Locate the cell with the specified text and output its (X, Y) center coordinate. 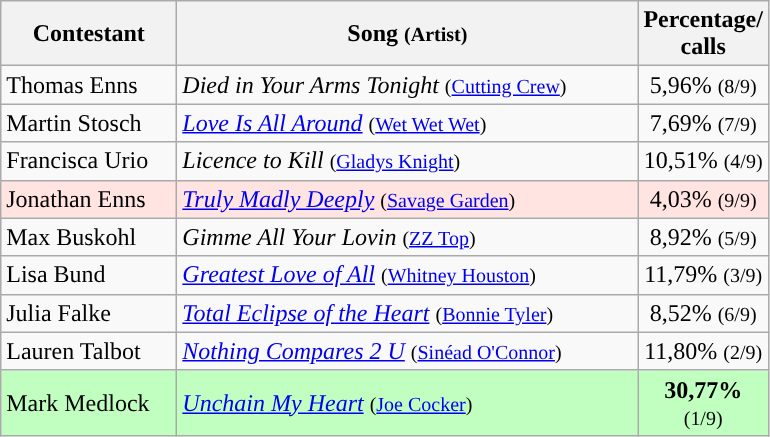
Martin Stosch (89, 123)
Unchain My Heart (Joe Cocker) (408, 402)
Licence to Kill (Gladys Knight) (408, 161)
Truly Madly Deeply (Savage Garden) (408, 199)
Julia Falke (89, 313)
Gimme All Your Lovin (ZZ Top) (408, 237)
7,69% (7/9) (704, 123)
8,52% (6/9) (704, 313)
4,03% (9/9) (704, 199)
Mark Medlock (89, 402)
Max Buskohl (89, 237)
5,96% (8/9) (704, 85)
30,77% (1/9) (704, 402)
Jonathan Enns (89, 199)
8,92% (5/9) (704, 237)
Nothing Compares 2 U (Sinéad O'Connor) (408, 351)
Greatest Love of All (Whitney Houston) (408, 275)
Died in Your Arms Tonight (Cutting Crew) (408, 85)
Love Is All Around (Wet Wet Wet) (408, 123)
Total Eclipse of the Heart (Bonnie Tyler) (408, 313)
11,80% (2/9) (704, 351)
Contestant (89, 34)
10,51% (4/9) (704, 161)
Lauren Talbot (89, 351)
Lisa Bund (89, 275)
11,79% (3/9) (704, 275)
Song (Artist) (408, 34)
Percentage/calls (704, 34)
Francisca Urio (89, 161)
Thomas Enns (89, 85)
